Determine the (X, Y) coordinate at the center of the cell enclosing the given text.  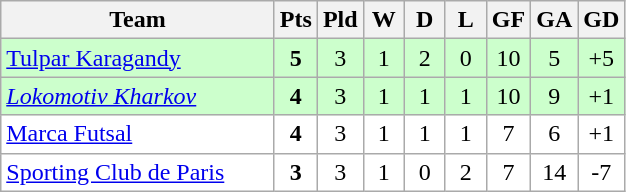
Team (138, 20)
9 (554, 96)
GA (554, 20)
Tulpar Karagandy (138, 58)
L (466, 20)
Lokomotiv Kharkov (138, 96)
GF (508, 20)
+5 (602, 58)
6 (554, 134)
Sporting Club de Paris (138, 172)
Pts (296, 20)
14 (554, 172)
GD (602, 20)
Marca Futsal (138, 134)
Pld (340, 20)
W (384, 20)
-7 (602, 172)
D (424, 20)
